Extract the (x, y) coordinate from the center of the cell holding the provided text.  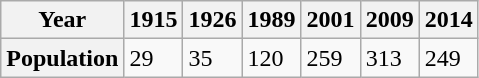
120 (272, 58)
1989 (272, 20)
Population (62, 58)
313 (390, 58)
1915 (154, 20)
2014 (448, 20)
2001 (330, 20)
249 (448, 58)
Year (62, 20)
1926 (212, 20)
29 (154, 58)
2009 (390, 20)
35 (212, 58)
259 (330, 58)
